Locate the cell with the specified text and output its (x, y) center coordinate. 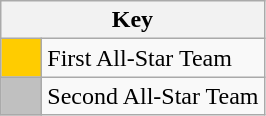
Key (132, 20)
First All-Star Team (153, 58)
Second All-Star Team (153, 96)
